Search for the cell housing the specified text and yield its (x, y) center coordinate. 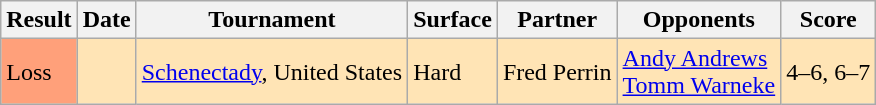
Surface (453, 20)
Score (828, 20)
Opponents (699, 20)
Partner (557, 20)
Tournament (272, 20)
Schenectady, United States (272, 72)
Date (106, 20)
4–6, 6–7 (828, 72)
Andy Andrews Tomm Warneke (699, 72)
Result (39, 20)
Hard (453, 72)
Loss (39, 72)
Fred Perrin (557, 72)
